Locate the cell with the specified text and output its [X, Y] center coordinate. 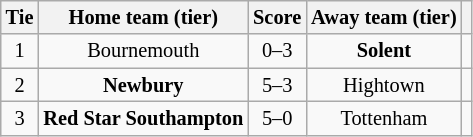
Score [277, 17]
5–0 [277, 118]
1 [20, 51]
Solent [384, 51]
Tottenham [384, 118]
Bournemouth [143, 51]
0–3 [277, 51]
Newbury [143, 85]
Home team (tier) [143, 17]
Tie [20, 17]
Red Star Southampton [143, 118]
5–3 [277, 85]
Away team (tier) [384, 17]
Hightown [384, 85]
2 [20, 85]
3 [20, 118]
